Pinpoint the cell where the given text exists, returning its [X, Y] midpoint coordinate. 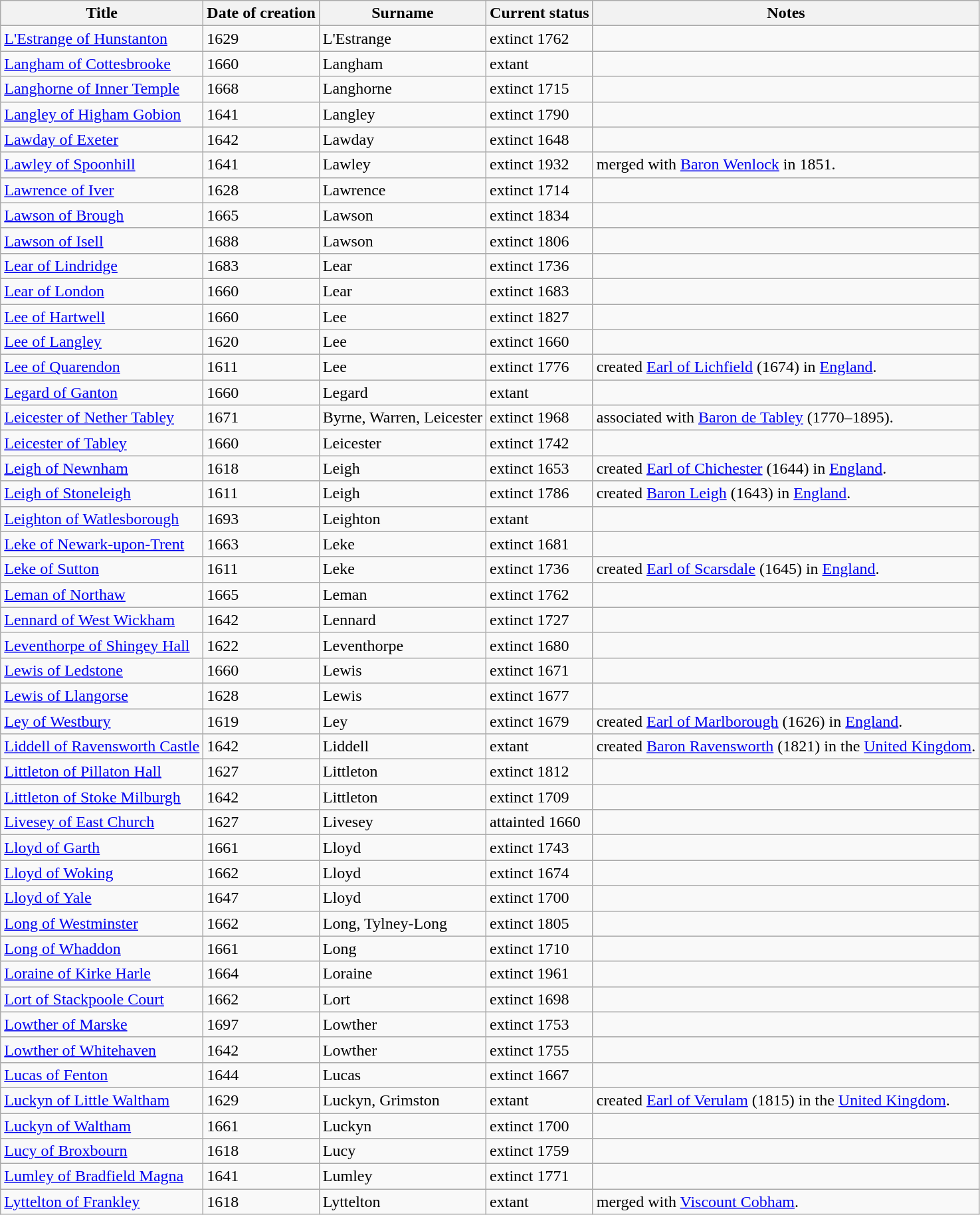
extinct 1786 [539, 494]
Littleton of Pillaton Hall [102, 772]
Lear of Lindridge [102, 266]
Lyttelton [403, 1202]
1671 [262, 418]
Lawley [403, 165]
extinct 1727 [539, 620]
1668 [262, 89]
Lennard of West Wickham [102, 620]
Lucy of Broxbourn [102, 1151]
Lee of Quarendon [102, 367]
extinct 1743 [539, 848]
Leicester of Nether Tabley [102, 418]
Lloyd of Garth [102, 848]
extinct 1834 [539, 215]
Lyttelton of Frankley [102, 1202]
L'Estrange [403, 39]
Lloyd of Yale [102, 898]
Livesey of East Church [102, 822]
created Earl of Verulam (1815) in the United Kingdom. [786, 1100]
created Earl of Marlborough (1626) in England. [786, 721]
extinct 1753 [539, 1024]
Loraine of Kirke Harle [102, 974]
extinct 1681 [539, 544]
Langham of Cottesbrooke [102, 64]
Long of Westminster [102, 923]
1697 [262, 1024]
1647 [262, 898]
extinct 1671 [539, 670]
extinct 1961 [539, 974]
Ley of Westbury [102, 721]
extinct 1932 [539, 165]
1683 [262, 266]
created Baron Leigh (1643) in England. [786, 494]
Leventhorpe [403, 645]
Lee of Hartwell [102, 317]
Lowther of Whitehaven [102, 1050]
Lee of Langley [102, 342]
Lloyd of Woking [102, 873]
created Baron Ravensworth (1821) in the United Kingdom. [786, 747]
Langham [403, 64]
1622 [262, 645]
extinct 1968 [539, 418]
extinct 1812 [539, 772]
Leman [403, 595]
merged with Baron Wenlock in 1851. [786, 165]
Lewis of Llangorse [102, 696]
merged with Viscount Cobham. [786, 1202]
1619 [262, 721]
Lumley of Bradfield Magna [102, 1176]
created Earl of Scarsdale (1645) in England. [786, 569]
Lumley [403, 1176]
Lewis of Ledstone [102, 670]
Lennard [403, 620]
extinct 1759 [539, 1151]
extinct 1715 [539, 89]
Lawson of Isell [102, 240]
Long, Tylney-Long [403, 923]
extinct 1667 [539, 1075]
L'Estrange of Hunstanton [102, 39]
Legard [403, 393]
extinct 1674 [539, 873]
Langley of Higham Gobion [102, 114]
Lucy [403, 1151]
extinct 1680 [539, 645]
Ley [403, 721]
Leicester [403, 443]
Lawley of Spoonhill [102, 165]
extinct 1742 [539, 443]
Luckyn of Waltham [102, 1126]
Date of creation [262, 13]
extinct 1755 [539, 1050]
Langley [403, 114]
1663 [262, 544]
Lawday of Exeter [102, 140]
Leventhorpe of Shingey Hall [102, 645]
Leigh of Stoneleigh [102, 494]
extinct 1648 [539, 140]
extinct 1709 [539, 797]
Luckyn [403, 1126]
Leicester of Tabley [102, 443]
Leman of Northaw [102, 595]
1693 [262, 519]
Langhorne [403, 89]
Lawrence [403, 190]
Lowther of Marske [102, 1024]
extinct 1653 [539, 468]
Langhorne of Inner Temple [102, 89]
Lort [403, 999]
Lucas of Fenton [102, 1075]
extinct 1660 [539, 342]
associated with Baron de Tabley (1770–1895). [786, 418]
Leigh of Newnham [102, 468]
extinct 1827 [539, 317]
Long [403, 949]
extinct 1776 [539, 367]
Livesey [403, 822]
Long of Whaddon [102, 949]
Leke of Sutton [102, 569]
Lear of London [102, 291]
extinct 1677 [539, 696]
Lawday [403, 140]
extinct 1790 [539, 114]
created Earl of Chichester (1644) in England. [786, 468]
Luckyn, Grimston [403, 1100]
Loraine [403, 974]
extinct 1771 [539, 1176]
Leighton [403, 519]
extinct 1710 [539, 949]
attainted 1660 [539, 822]
Legard of Ganton [102, 393]
extinct 1683 [539, 291]
Luckyn of Little Waltham [102, 1100]
Liddell of Ravensworth Castle [102, 747]
1688 [262, 240]
Lucas [403, 1075]
Notes [786, 13]
Title [102, 13]
Surname [403, 13]
Leke of Newark-upon-Trent [102, 544]
Lawson of Brough [102, 215]
Byrne, Warren, Leicester [403, 418]
1664 [262, 974]
Liddell [403, 747]
extinct 1806 [539, 240]
Lort of Stackpoole Court [102, 999]
1620 [262, 342]
Lawrence of Iver [102, 190]
created Earl of Lichfield (1674) in England. [786, 367]
extinct 1698 [539, 999]
Leighton of Watlesborough [102, 519]
extinct 1805 [539, 923]
1644 [262, 1075]
Current status [539, 13]
Littleton of Stoke Milburgh [102, 797]
extinct 1679 [539, 721]
extinct 1714 [539, 190]
